Locate the cell with the specified text and output its (X, Y) center coordinate. 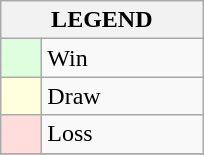
Draw (122, 96)
Win (122, 58)
Loss (122, 134)
LEGEND (102, 20)
